Return [x, y] of the center of cell containing provided text 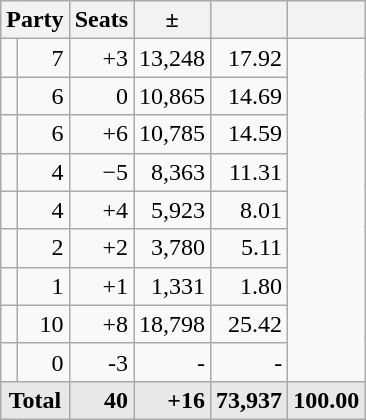
1,331 [172, 286]
14.59 [250, 134]
73,937 [250, 400]
2 [43, 248]
Seats [101, 20]
10,785 [172, 134]
1.80 [250, 286]
18,798 [172, 324]
+8 [101, 324]
+4 [101, 210]
10 [43, 324]
8.01 [250, 210]
1 [43, 286]
100.00 [326, 400]
7 [43, 58]
25.42 [250, 324]
17.92 [250, 58]
+3 [101, 58]
40 [101, 400]
3,780 [172, 248]
± [172, 20]
+6 [101, 134]
8,363 [172, 172]
5.11 [250, 248]
13,248 [172, 58]
10,865 [172, 96]
Total [35, 400]
5,923 [172, 210]
-3 [101, 362]
−5 [101, 172]
+1 [101, 286]
+2 [101, 248]
+16 [172, 400]
14.69 [250, 96]
Party [35, 20]
11.31 [250, 172]
